Find where the given text appears and provide that cell's center as [X, Y] coordinate. 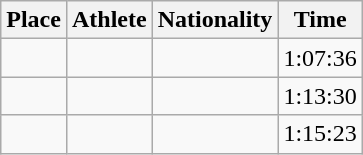
1:07:36 [320, 58]
Nationality [215, 20]
Place [34, 20]
1:13:30 [320, 96]
1:15:23 [320, 134]
Athlete [109, 20]
Time [320, 20]
